Detect which cell encompasses the target text, then output its [x, y] center coordinate. 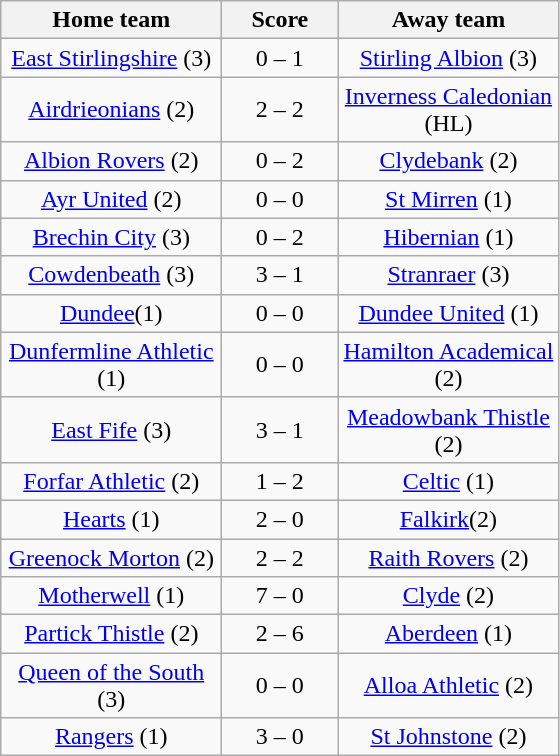
East Stirlingshire (3) [112, 58]
Greenock Morton (2) [112, 557]
Albion Rovers (2) [112, 161]
Airdrieonians (2) [112, 110]
Meadowbank Thistle (2) [448, 430]
Stirling Albion (3) [448, 58]
Partick Thistle (2) [112, 634]
Aberdeen (1) [448, 634]
Celtic (1) [448, 481]
0 – 1 [280, 58]
Dundee(1) [112, 313]
East Fife (3) [112, 430]
Rangers (1) [112, 737]
3 – 0 [280, 737]
Dundee United (1) [448, 313]
Falkirk(2) [448, 519]
Motherwell (1) [112, 596]
Forfar Athletic (2) [112, 481]
Hibernian (1) [448, 237]
Home team [112, 20]
Away team [448, 20]
2 – 6 [280, 634]
St Mirren (1) [448, 199]
Brechin City (3) [112, 237]
2 – 0 [280, 519]
Stranraer (3) [448, 275]
Hamilton Academical (2) [448, 364]
Ayr United (2) [112, 199]
Hearts (1) [112, 519]
Clydebank (2) [448, 161]
Dunfermline Athletic (1) [112, 364]
7 – 0 [280, 596]
Alloa Athletic (2) [448, 686]
Inverness Caledonian (HL) [448, 110]
St Johnstone (2) [448, 737]
Clyde (2) [448, 596]
1 – 2 [280, 481]
Raith Rovers (2) [448, 557]
Score [280, 20]
Cowdenbeath (3) [112, 275]
Queen of the South (3) [112, 686]
